Capture the cell that displays the provided text and extract its [x, y] central coordinate. 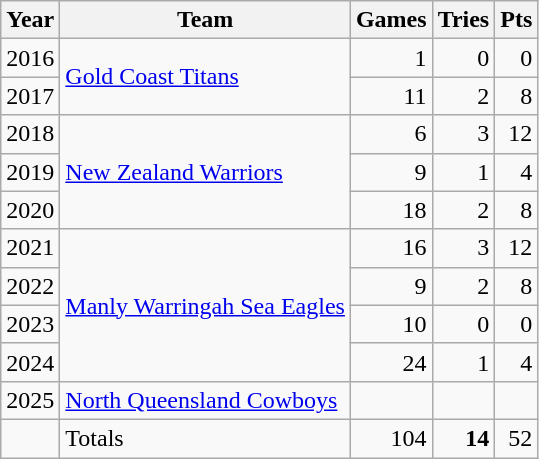
24 [391, 362]
Games [391, 20]
Gold Coast Titans [206, 77]
New Zealand Warriors [206, 172]
2016 [30, 58]
52 [516, 438]
Tries [464, 20]
2019 [30, 172]
2022 [30, 286]
2017 [30, 96]
2024 [30, 362]
14 [464, 438]
Totals [206, 438]
16 [391, 248]
2025 [30, 400]
Team [206, 20]
2023 [30, 324]
Pts [516, 20]
North Queensland Cowboys [206, 400]
2021 [30, 248]
Year [30, 20]
104 [391, 438]
10 [391, 324]
18 [391, 210]
2020 [30, 210]
6 [391, 134]
Manly Warringah Sea Eagles [206, 305]
2018 [30, 134]
11 [391, 96]
